Capture the cell that displays the provided text and extract its (X, Y) central coordinate. 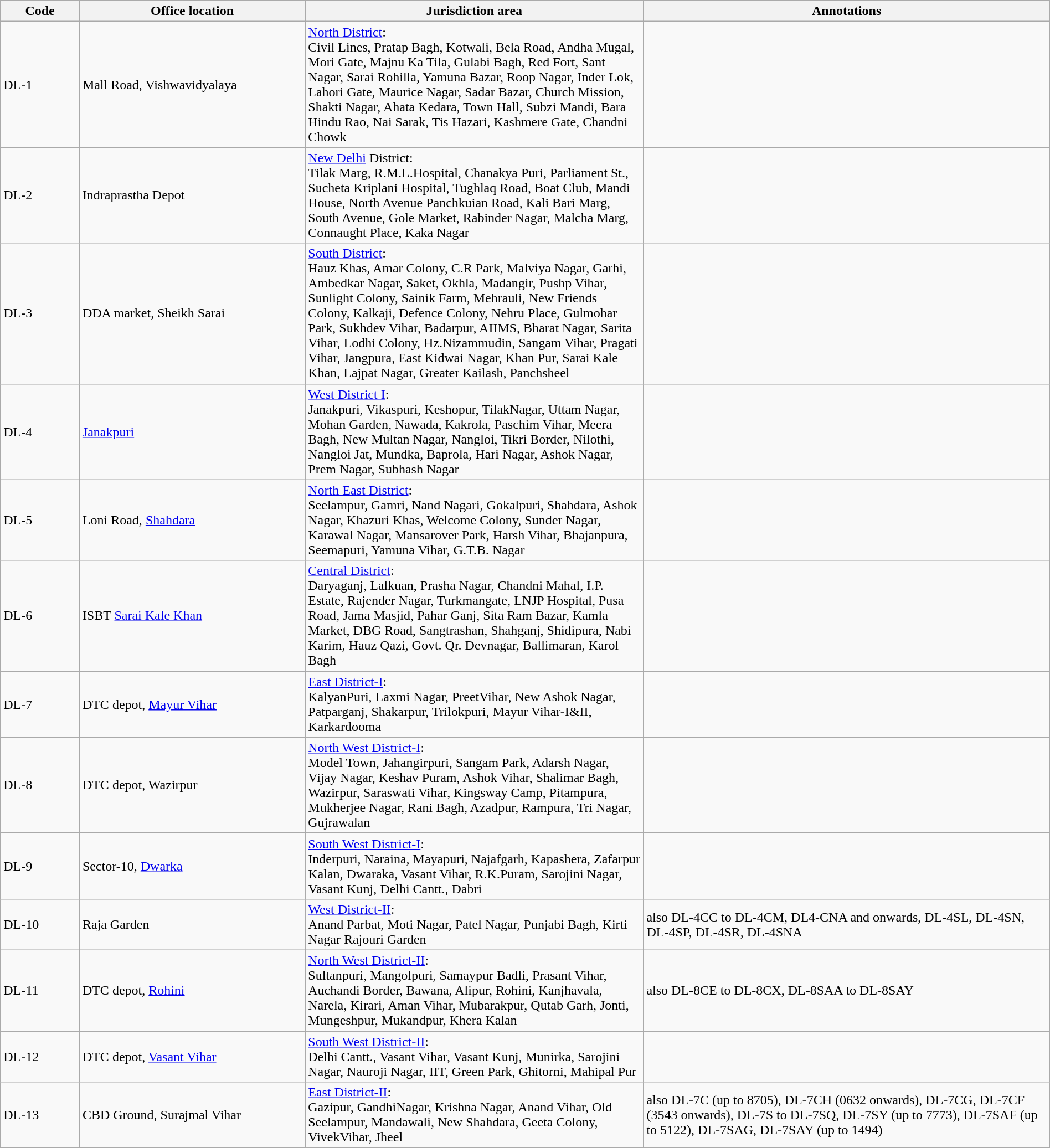
also DL-8CE to DL-8CX, DL-8SAA to DL-8SAY (846, 990)
DTC depot, Vasant Vihar (192, 1057)
DL-1 (40, 84)
DTC depot, Mayur Vihar (192, 704)
DL-13 (40, 1115)
Sector-10, Dwarka (192, 866)
Code (40, 11)
also DL-4CC to DL-4CM, DL4-CNA and onwards, DL-4SL, DL-4SN, DL-4SP, DL-4SR, DL-4SNA (846, 924)
Indraprastha Depot (192, 195)
DL-6 (40, 616)
DL-8 (40, 785)
Raja Garden (192, 924)
Jurisdiction area (474, 11)
DDA market, Sheikh Sarai (192, 313)
DL-5 (40, 520)
South West District-II:Delhi Cantt., Vasant Vihar, Vasant Kunj, Munirka, Sarojini Nagar, Nauroji Nagar, IIT, Green Park, Ghitorni, Mahipal Pur (474, 1057)
DL-9 (40, 866)
DL-3 (40, 313)
West District-II:Anand Parbat, Moti Nagar, Patel Nagar, Punjabi Bagh, Kirti Nagar Rajouri Garden (474, 924)
DL-12 (40, 1057)
Mall Road, Vishwavidyalaya (192, 84)
DTC depot, Wazirpur (192, 785)
Annotations (846, 11)
DL-2 (40, 195)
ISBT Sarai Kale Khan (192, 616)
Loni Road, Shahdara (192, 520)
DL-11 (40, 990)
Janakpuri (192, 432)
Office location (192, 11)
East District-II:Gazipur, GandhiNagar, Krishna Nagar, Anand Vihar, Old Seelampur, Mandawali, New Shahdara, Geeta Colony, VivekVihar, Jheel (474, 1115)
DL-7 (40, 704)
DL-4 (40, 432)
DTC depot, Rohini (192, 990)
CBD Ground, Surajmal Vihar (192, 1115)
DL-10 (40, 924)
East District-I:KalyanPuri, Laxmi Nagar, PreetVihar, New Ashok Nagar, Patparganj, Shakarpur, Trilokpuri, Mayur Vihar-I&II, Karkardooma (474, 704)
